Identify which cell holds the provided text, then report its (X, Y) central coordinate. 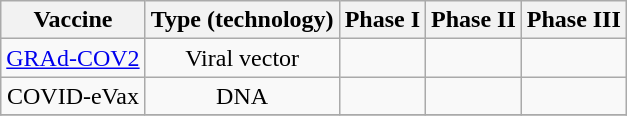
DNA (242, 96)
Phase I (382, 20)
GRAd-COV2 (73, 58)
Type (technology) (242, 20)
Phase II (474, 20)
COVID-eVax (73, 96)
Vaccine (73, 20)
Phase III (574, 20)
Viral vector (242, 58)
